Output the (X, Y) coordinate of the center of the cell containing the given text.  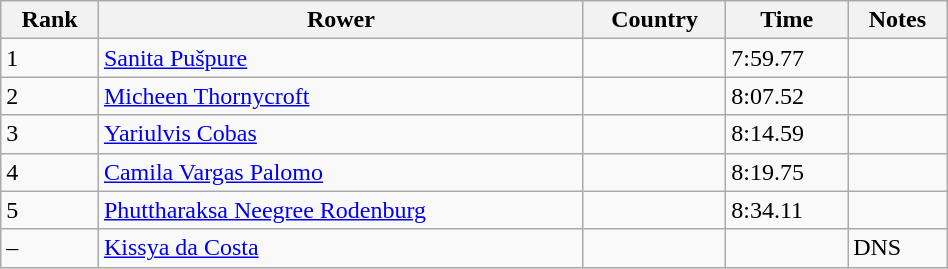
Sanita Pušpure (340, 58)
Micheen Thornycroft (340, 96)
DNS (898, 248)
3 (50, 134)
Country (654, 20)
8:07.52 (787, 96)
8:34.11 (787, 210)
4 (50, 172)
Time (787, 20)
– (50, 248)
1 (50, 58)
Notes (898, 20)
7:59.77 (787, 58)
Kissya da Costa (340, 248)
Rank (50, 20)
8:19.75 (787, 172)
Camila Vargas Palomo (340, 172)
Rower (340, 20)
8:14.59 (787, 134)
5 (50, 210)
Phuttharaksa Neegree Rodenburg (340, 210)
2 (50, 96)
Yariulvis Cobas (340, 134)
